Return (x, y) of the center of cell containing provided text 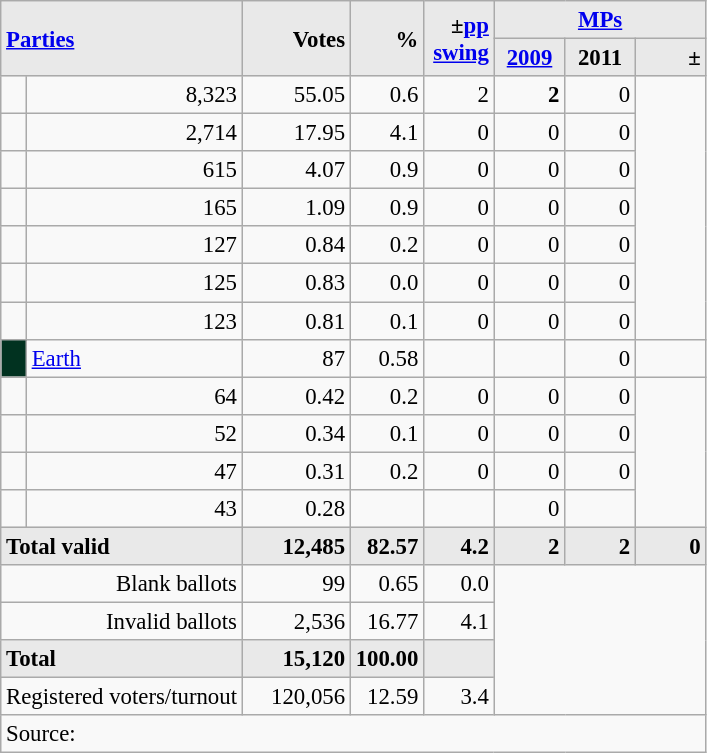
0.58 (386, 358)
47 (134, 471)
0.31 (296, 471)
64 (134, 396)
3.4 (460, 697)
8,323 (134, 95)
2,714 (134, 133)
±pp swing (460, 38)
17.95 (296, 133)
15,120 (296, 659)
% (386, 38)
0.42 (296, 396)
1.09 (296, 208)
Votes (296, 38)
Registered voters/turnout (122, 697)
52 (134, 433)
0.65 (386, 584)
99 (296, 584)
12,485 (296, 546)
± (670, 58)
16.77 (386, 621)
127 (134, 245)
12.59 (386, 697)
4.2 (460, 546)
0.81 (296, 321)
120,056 (296, 697)
125 (134, 283)
Earth (134, 358)
0.83 (296, 283)
2009 (530, 58)
82.57 (386, 546)
100.00 (386, 659)
Total (122, 659)
615 (134, 170)
0.84 (296, 245)
Parties (122, 38)
123 (134, 321)
4.07 (296, 170)
Source: (354, 734)
Blank ballots (122, 584)
2,536 (296, 621)
0.28 (296, 509)
Total valid (122, 546)
MPs (600, 20)
0.6 (386, 95)
87 (296, 358)
43 (134, 509)
Invalid ballots (122, 621)
0.34 (296, 433)
55.05 (296, 95)
165 (134, 208)
2011 (600, 58)
